Scan for the cell matching the given text and deliver its [X, Y] coordinate at center. 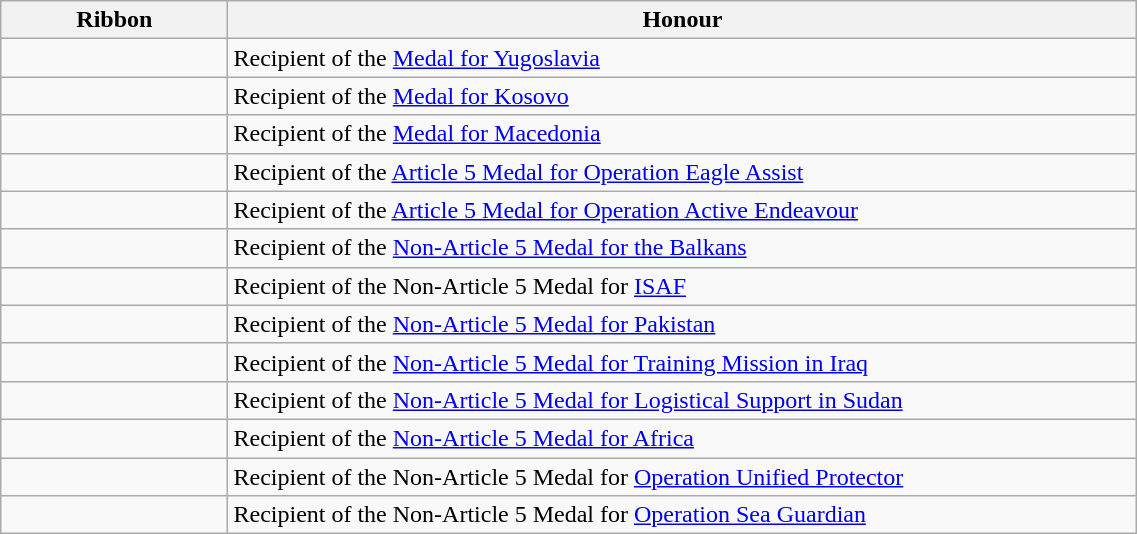
Recipient of the Non-Article 5 Medal for Africa [682, 438]
Recipient of the Non-Article 5 Medal for Pakistan [682, 324]
Honour [682, 20]
Recipient of the Non-Article 5 Medal for ISAF [682, 286]
Recipient of the Article 5 Medal for Operation Eagle Assist [682, 172]
Recipient of the Medal for Kosovo [682, 96]
Recipient of the Non-Article 5 Medal for Training Mission in Iraq [682, 362]
Recipient of the Medal for Yugoslavia [682, 58]
Recipient of the Non-Article 5 Medal for Logistical Support in Sudan [682, 400]
Recipient of the Non-Article 5 Medal for the Balkans [682, 248]
Ribbon [114, 20]
Recipient of the Article 5 Medal for Operation Active Endeavour [682, 210]
Recipient of the Non-Article 5 Medal for Operation Unified Protector [682, 477]
Recipient of the Medal for Macedonia [682, 134]
Recipient of the Non-Article 5 Medal for Operation Sea Guardian [682, 515]
